Extract the (X, Y) coordinate from the center of the cell holding the provided text.  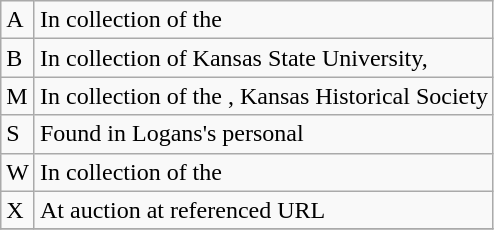
S (18, 134)
In collection of Kansas State University, (264, 58)
In collection of the , Kansas Historical Society (264, 96)
A (18, 20)
M (18, 96)
X (18, 210)
B (18, 58)
W (18, 172)
At auction at referenced URL (264, 210)
Found in Logans's personal (264, 134)
